Search for the cell housing the specified text and yield its (x, y) center coordinate. 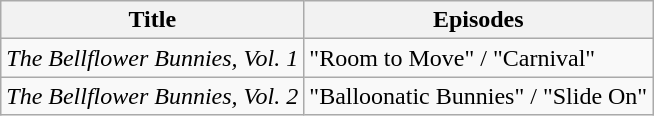
Title (152, 20)
"Balloonatic Bunnies" / "Slide On" (478, 96)
Episodes (478, 20)
"Room to Move" / "Carnival" (478, 58)
The Bellflower Bunnies, Vol. 2 (152, 96)
The Bellflower Bunnies, Vol. 1 (152, 58)
